Extract the [x, y] coordinate from the center of the cell holding the provided text.  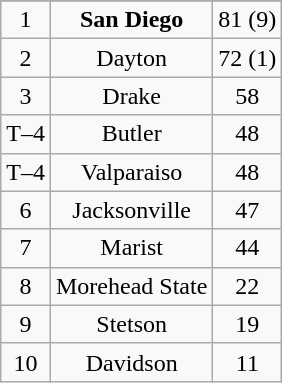
Butler [131, 134]
Dayton [131, 58]
19 [248, 324]
7 [26, 248]
9 [26, 324]
81 (9) [248, 20]
10 [26, 362]
2 [26, 58]
6 [26, 210]
58 [248, 96]
1 [26, 20]
Davidson [131, 362]
Morehead State [131, 286]
Stetson [131, 324]
44 [248, 248]
Jacksonville [131, 210]
8 [26, 286]
11 [248, 362]
22 [248, 286]
Valparaiso [131, 172]
Marist [131, 248]
72 (1) [248, 58]
San Diego [131, 20]
47 [248, 210]
Drake [131, 96]
3 [26, 96]
